Scan for the cell matching the given text and deliver its (x, y) coordinate at center. 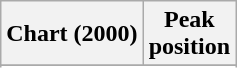
Chart (2000) (72, 34)
Peakposition (189, 34)
